From the cell containing the given text, extract its center point as [X, Y] coordinate. 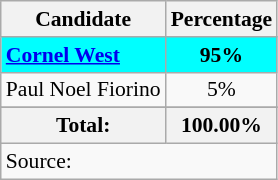
Paul Noel Fiorino [84, 90]
Percentage [222, 19]
Candidate [84, 19]
Cornel West [84, 55]
5% [222, 90]
95% [222, 55]
Total: [84, 126]
Source: [139, 162]
100.00% [222, 126]
